Output the [X, Y] coordinate of the center of the cell containing the given text.  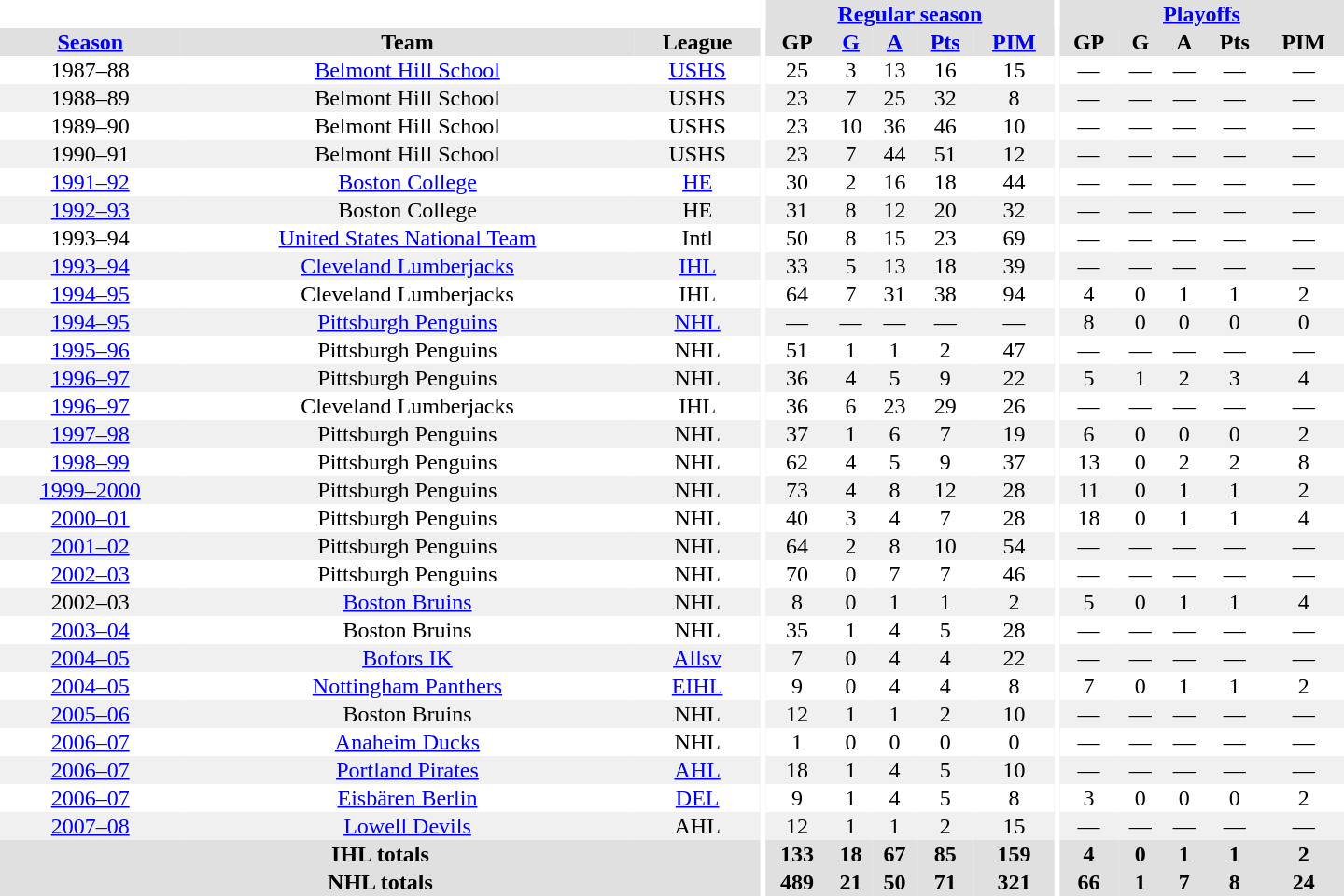
159 [1014, 854]
1989–90 [90, 126]
33 [797, 266]
Season [90, 42]
Nottingham Panthers [407, 686]
40 [797, 518]
133 [797, 854]
1998–99 [90, 462]
1995–96 [90, 350]
70 [797, 574]
30 [797, 182]
71 [945, 882]
24 [1303, 882]
EIHL [696, 686]
2000–01 [90, 518]
1999–2000 [90, 490]
Portland Pirates [407, 770]
489 [797, 882]
1988–89 [90, 98]
Regular season [910, 14]
1987–88 [90, 70]
66 [1088, 882]
94 [1014, 294]
Lowell Devils [407, 826]
Eisbären Berlin [407, 798]
69 [1014, 238]
United States National Team [407, 238]
DEL [696, 798]
21 [851, 882]
1992–93 [90, 210]
2003–04 [90, 630]
1997–98 [90, 434]
85 [945, 854]
League [696, 42]
73 [797, 490]
321 [1014, 882]
Allsv [696, 658]
11 [1088, 490]
47 [1014, 350]
67 [894, 854]
54 [1014, 546]
NHL totals [381, 882]
Bofors IK [407, 658]
35 [797, 630]
Playoffs [1202, 14]
62 [797, 462]
Team [407, 42]
2001–02 [90, 546]
1990–91 [90, 154]
2005–06 [90, 714]
1991–92 [90, 182]
2007–08 [90, 826]
IHL totals [381, 854]
19 [1014, 434]
29 [945, 406]
20 [945, 210]
Intl [696, 238]
38 [945, 294]
26 [1014, 406]
Anaheim Ducks [407, 742]
39 [1014, 266]
